Capture the cell that displays the provided text and extract its (x, y) central coordinate. 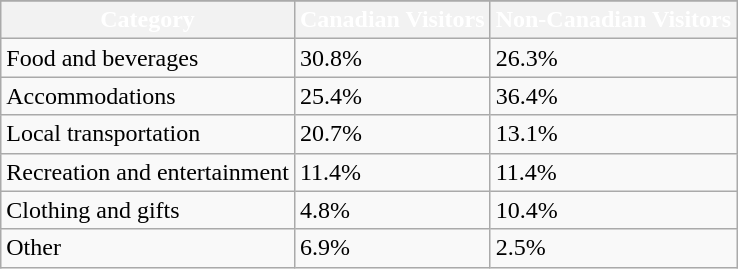
26.3% (613, 58)
Recreation and entertainment (148, 172)
6.9% (392, 248)
Category (148, 20)
Other (148, 248)
36.4% (613, 96)
Non-Canadian Visitors (613, 20)
30.8% (392, 58)
Accommodations (148, 96)
Clothing and gifts (148, 210)
Canadian Visitors (392, 20)
13.1% (613, 134)
2.5% (613, 248)
25.4% (392, 96)
20.7% (392, 134)
Food and beverages (148, 58)
10.4% (613, 210)
4.8% (392, 210)
Local transportation (148, 134)
